Pinpoint the cell where the given text exists, returning its (x, y) midpoint coordinate. 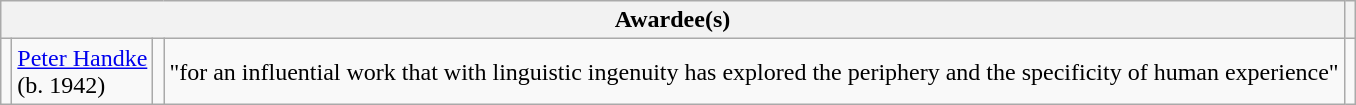
Peter Handke(b. 1942) (82, 72)
Awardee(s) (672, 20)
"for an influential work that with linguistic ingenuity has explored the periphery and the specificity of human experience" (754, 72)
